Pinpoint the cell where the given text exists, returning its [x, y] midpoint coordinate. 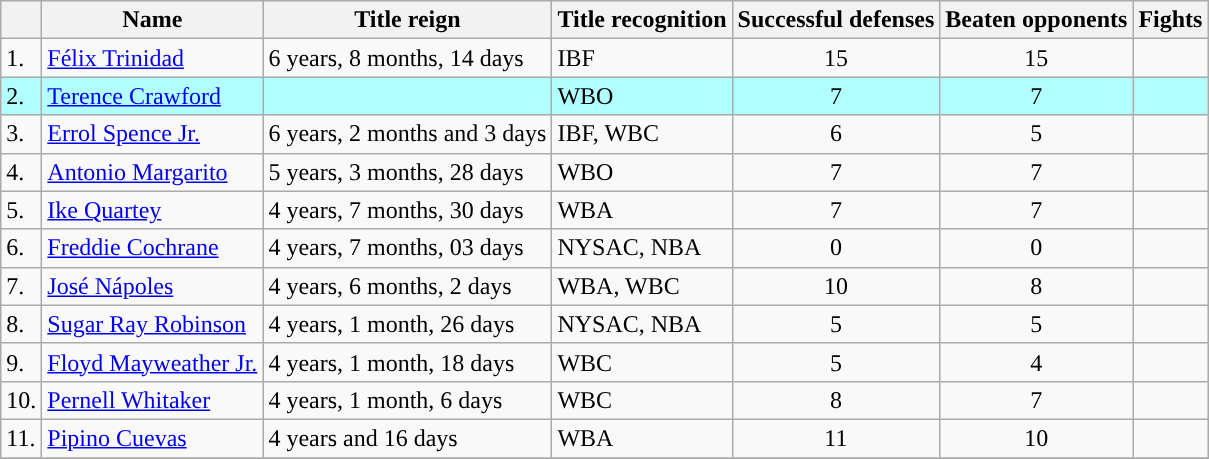
Freddie Cochrane [152, 248]
4 years, 7 months, 03 days [408, 248]
3. [22, 134]
4 [1036, 362]
5. [22, 210]
4 years, 1 month, 6 days [408, 400]
Title reign [408, 20]
Pipino Cuevas [152, 438]
6. [22, 248]
IBF [642, 58]
9. [22, 362]
José Nápoles [152, 286]
8. [22, 324]
4. [22, 172]
4 years, 7 months, 30 days [408, 210]
2. [22, 96]
Terence Crawford [152, 96]
Floyd Mayweather Jr. [152, 362]
Name [152, 20]
Title recognition [642, 20]
4 years, 6 months, 2 days [408, 286]
4 years and 16 days [408, 438]
4 years, 1 month, 26 days [408, 324]
Errol Spence Jr. [152, 134]
Pernell Whitaker [152, 400]
5 years, 3 months, 28 days [408, 172]
WBA, WBC [642, 286]
Ike Quartey [152, 210]
6 years, 2 months and 3 days [408, 134]
Successful defenses [836, 20]
11 [836, 438]
11. [22, 438]
Fights [1170, 20]
6 [836, 134]
6 years, 8 months, 14 days [408, 58]
7. [22, 286]
Félix Trinidad [152, 58]
Beaten opponents [1036, 20]
Sugar Ray Robinson [152, 324]
10. [22, 400]
Antonio Margarito [152, 172]
IBF, WBC [642, 134]
4 years, 1 month, 18 days [408, 362]
1. [22, 58]
